Determine the [x, y] coordinate at the center of the cell enclosing the given text.  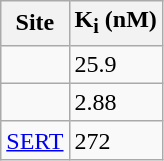
272 [116, 140]
2.88 [116, 102]
25.9 [116, 64]
Site [35, 23]
SERT [35, 140]
Ki (nM) [116, 23]
